Scan for the cell matching the given text and deliver its (X, Y) coordinate at center. 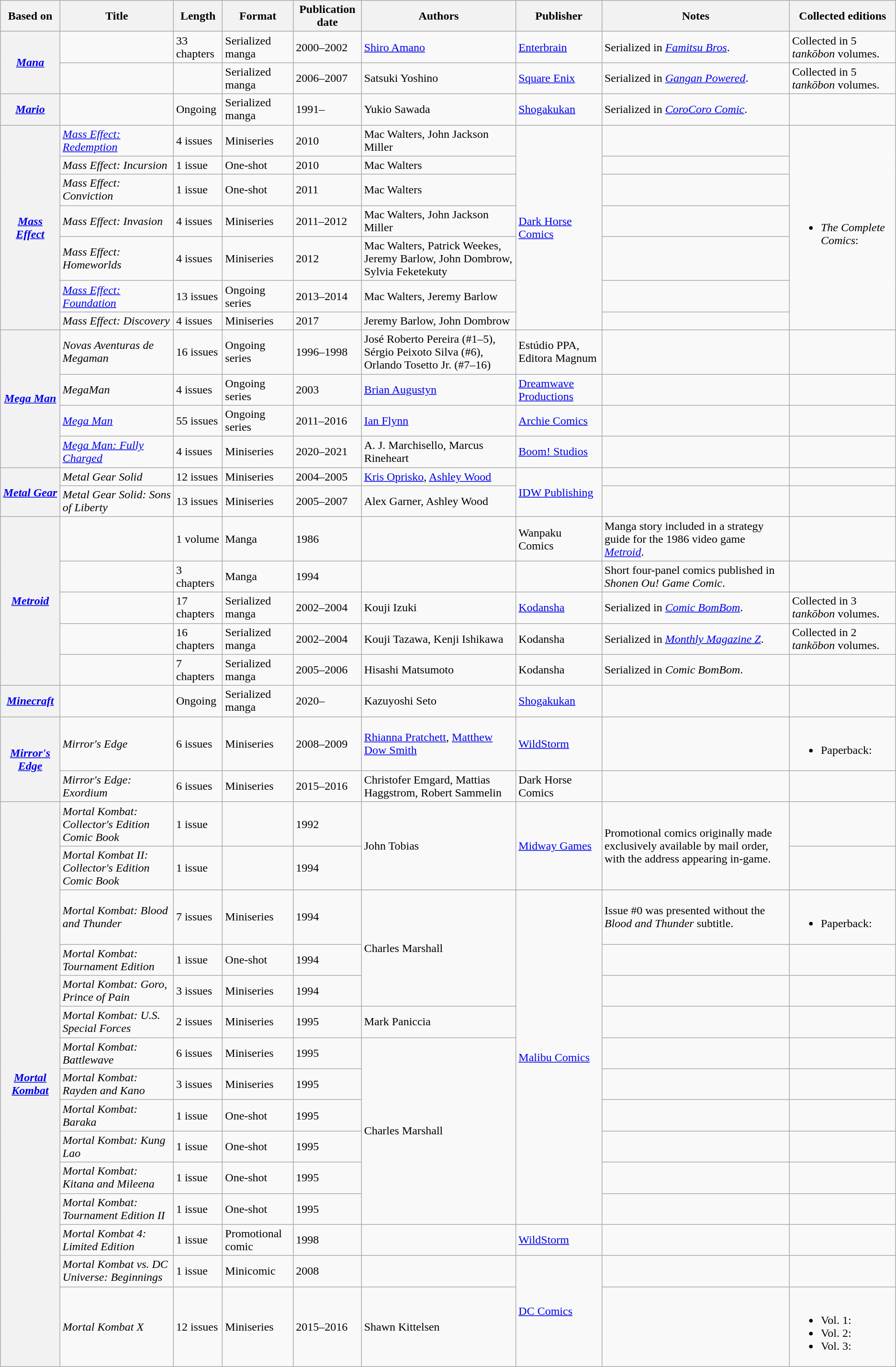
Mass Effect (31, 227)
2008–2009 (327, 744)
Promotional comics originally made exclusively available by mail order, with the address appearing in-game. (695, 846)
Hisashi Matsumoto (438, 670)
2004–2005 (327, 477)
Mortal Kombat: Tournament Edition II (117, 1209)
Mortal Kombat vs. DC Universe: Beginnings (117, 1271)
Mortal Kombat: Kung Lao (117, 1147)
Mortal Kombat: Baraka (117, 1115)
Mass Effect: Homeworlds (117, 258)
Publisher (559, 16)
Format (258, 16)
John Tobias (438, 846)
Title (117, 16)
1 volume (198, 539)
1998 (327, 1240)
Mac Walters, Patrick Weekes, Jeremy Barlow, John Dombrow, Sylvia Feketekuty (438, 258)
1992 (327, 824)
Mass Effect: Incursion (117, 165)
Archie Comics (559, 421)
Shiro Amano (438, 47)
IDW Publishing (559, 492)
Mortal Kombat: Blood and Thunder (117, 917)
1996–1998 (327, 352)
Christofer Emgard, Mattias Haggstrom, Robert Sammelin (438, 786)
Promotional comic (258, 1240)
Mortal Kombat: Kitana and Mileena (117, 1177)
Vol. 1: Vol. 2: Vol. 3: (842, 1327)
Midway Games (559, 846)
Alex Garner, Ashley Wood (438, 502)
José Roberto Pereira (#1–5), Sérgio Peixoto Silva (#6), Orlando Tosetto Jr. (#7–16) (438, 352)
Kazuyoshi Seto (438, 701)
Based on (31, 16)
Mass Effect: Invasion (117, 221)
2008 (327, 1271)
55 issues (198, 421)
Brian Augustyn (438, 390)
7 issues (198, 917)
Mortal Kombat: Collector's Edition Comic Book (117, 824)
2011 (327, 190)
2006–2007 (327, 78)
Collected in 2 tankōbon volumes. (842, 639)
Issue #0 was presented without the Blood and Thunder subtitle. (695, 917)
Mortal Kombat (31, 1084)
2005–2006 (327, 670)
Serialized in Monthly Magazine Z. (695, 639)
Satsuki Yoshino (438, 78)
Length (198, 16)
Mortal Kombat: Goro, Prince of Pain (117, 991)
Estúdio PPA, Editora Magnum (559, 352)
1991– (327, 109)
Kouji Tazawa, Kenji Ishikawa (438, 639)
DC Comics (559, 1311)
Boom! Studios (559, 452)
2000–2002 (327, 47)
Mortal Kombat: Battlewave (117, 1053)
Enterbrain (559, 47)
2020– (327, 701)
2011–2012 (327, 221)
Authors (438, 16)
Minicomic (258, 1271)
Serialized in CoroCoro Comic. (695, 109)
Square Enix (559, 78)
Collected editions (842, 16)
Mass Effect: Foundation (117, 296)
Serialized in Famitsu Bros. (695, 47)
Mana (31, 63)
Short four-panel comics published in Shonen Ou! Game Comic. (695, 576)
Mortal Kombat 4: Limited Edition (117, 1240)
Mortal Kombat X (117, 1327)
33 chapters (198, 47)
2005–2007 (327, 502)
Metal Gear Solid (117, 477)
Dreamwave Productions (559, 390)
3 chapters (198, 576)
Yukio Sawada (438, 109)
16 issues (198, 352)
1986 (327, 539)
Rhianna Pratchett, Matthew Dow Smith (438, 744)
2011–2016 (327, 421)
Mass Effect: Conviction (117, 190)
Publication date (327, 16)
2012 (327, 258)
Mario (31, 109)
Mega Man: Fully Charged (117, 452)
7 chapters (198, 670)
Shawn Kittelsen (438, 1327)
Ian Flynn (438, 421)
Jeremy Barlow, John Dombrow (438, 321)
2017 (327, 321)
2003 (327, 390)
Mortal Kombat II: Collector's Edition Comic Book (117, 868)
Kris Oprisko, Ashley Wood (438, 477)
Mirror's Edge: Exordium (117, 786)
Minecraft (31, 701)
Metal Gear (31, 492)
Malibu Comics (559, 1057)
Mark Paniccia (438, 1022)
Mortal Kombat: Tournament Edition (117, 959)
Notes (695, 16)
The Complete Comics: (842, 227)
Collected in 3 tankōbon volumes. (842, 608)
Metroid (31, 601)
Manga story included in a strategy guide for the 1986 video game Metroid. (695, 539)
Mass Effect: Redemption (117, 141)
2020–2021 (327, 452)
17 chapters (198, 608)
Mortal Kombat: U.S. Special Forces (117, 1022)
A. J. Marchisello, Marcus Rineheart (438, 452)
Metal Gear Solid: Sons of Liberty (117, 502)
MegaMan (117, 390)
Serialized in Gangan Powered. (695, 78)
Mac Walters, Jeremy Barlow (438, 296)
Mass Effect: Discovery (117, 321)
Wanpaku Comics (559, 539)
2 issues (198, 1022)
16 chapters (198, 639)
Mortal Kombat: Rayden and Kano (117, 1085)
2013–2014 (327, 296)
Kouji Izuki (438, 608)
Novas Aventuras de Megaman (117, 352)
